From the cell containing the given text, extract its center point as (X, Y) coordinate. 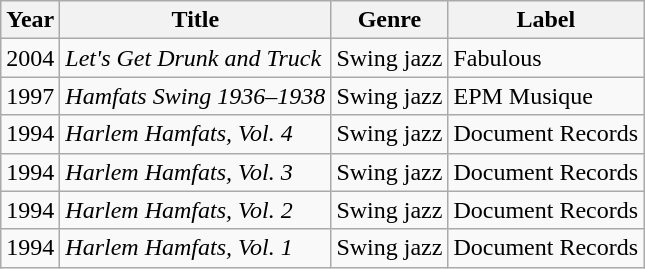
Harlem Hamfats, Vol. 2 (196, 210)
Year (30, 20)
Harlem Hamfats, Vol. 1 (196, 248)
Harlem Hamfats, Vol. 4 (196, 134)
Harlem Hamfats, Vol. 3 (196, 172)
1997 (30, 96)
Hamfats Swing 1936–1938 (196, 96)
Fabulous (546, 58)
Genre (390, 20)
2004 (30, 58)
EPM Musique (546, 96)
Title (196, 20)
Label (546, 20)
Let's Get Drunk and Truck (196, 58)
